From the cell containing the given text, extract its center point as (X, Y) coordinate. 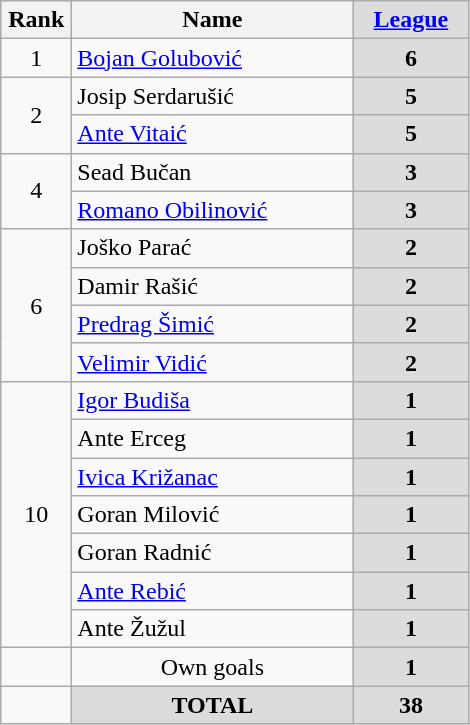
Bojan Golubović (212, 58)
Goran Milović (212, 515)
League (411, 20)
Sead Bučan (212, 172)
Predrag Šimić (212, 324)
Goran Radnić (212, 553)
Ante Rebić (212, 591)
Josip Serdarušić (212, 96)
Ante Erceg (212, 438)
Ante Žužul (212, 629)
Romano Obilinović (212, 210)
38 (411, 705)
10 (36, 514)
Joško Parać (212, 248)
Velimir Vidić (212, 362)
TOTAL (212, 705)
Name (212, 20)
4 (36, 191)
Damir Rašić (212, 286)
Igor Budiša (212, 400)
Own goals (212, 667)
Ivica Križanac (212, 477)
Ante Vitaić (212, 134)
Rank (36, 20)
